Output the (x, y) coordinate of the center of the cell containing the given text.  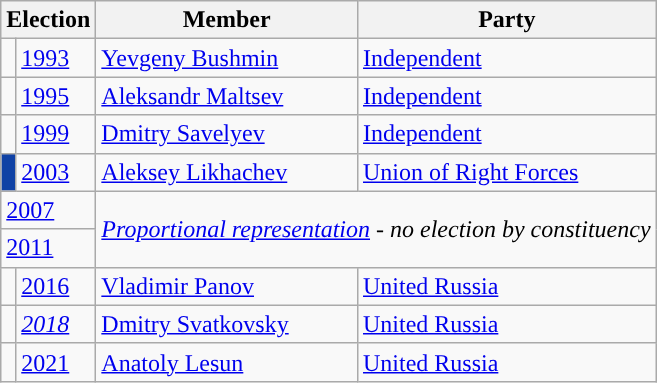
Aleksandr Maltsev (227, 96)
Election (48, 20)
2018 (56, 324)
Dmitry Savelyev (227, 134)
Yevgeny Bushmin (227, 58)
Proportional representation - no election by constituency (376, 229)
Anatoly Lesun (227, 362)
Vladimir Panov (227, 286)
Union of Right Forces (506, 172)
1995 (56, 96)
Party (506, 20)
2016 (56, 286)
1999 (56, 134)
2011 (48, 248)
Member (227, 20)
2007 (48, 210)
1993 (56, 58)
Aleksey Likhachev (227, 172)
Dmitry Svatkovsky (227, 324)
2003 (56, 172)
2021 (56, 362)
